For the text-containing cell, return its midpoint in [X, Y] coordinate format. 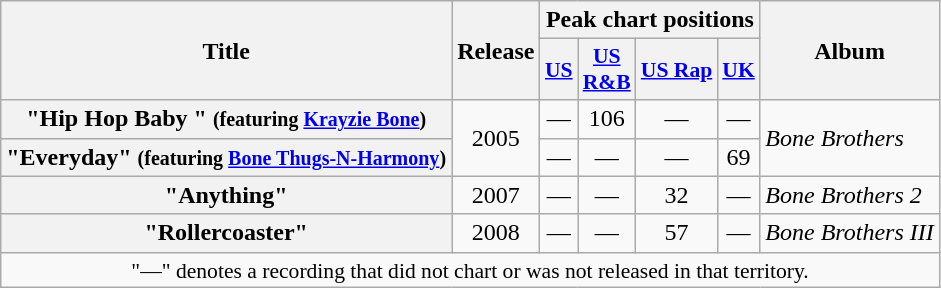
"Anything" [226, 195]
69 [738, 157]
"Everyday" (featuring Bone Thugs-N-Harmony) [226, 157]
2008 [496, 233]
Bone Brothers III [850, 233]
US [559, 70]
2007 [496, 195]
"Hip Hop Baby " (featuring Krayzie Bone) [226, 119]
Bone Brothers 2 [850, 195]
Title [226, 50]
"Rollercoaster" [226, 233]
Album [850, 50]
USR&B [607, 70]
Release [496, 50]
57 [677, 233]
Peak chart positions [650, 20]
Bone Brothers [850, 138]
US Rap [677, 70]
"—" denotes a recording that did not chart or was not released in that territory. [470, 270]
106 [607, 119]
UK [738, 70]
32 [677, 195]
2005 [496, 138]
